Determine the [x, y] coordinate at the center of the cell enclosing the given text.  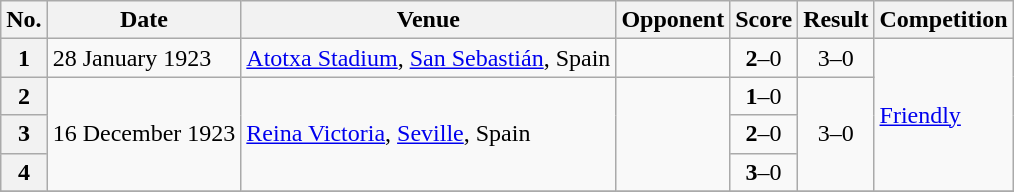
Friendly [944, 115]
Result [836, 20]
1–0 [764, 96]
16 December 1923 [144, 134]
Reina Victoria, Seville, Spain [428, 134]
No. [24, 20]
Date [144, 20]
Opponent [673, 20]
Score [764, 20]
4 [24, 172]
2 [24, 96]
Venue [428, 20]
3 [24, 134]
Atotxa Stadium, San Sebastián, Spain [428, 58]
Competition [944, 20]
1 [24, 58]
28 January 1923 [144, 58]
